From the cell containing the given text, extract its center point as (x, y) coordinate. 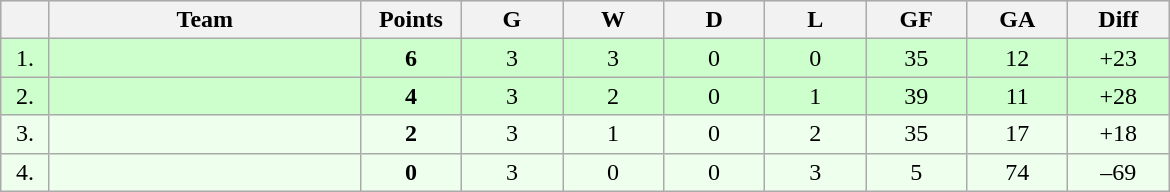
4. (26, 172)
11 (1018, 96)
3. (26, 134)
2. (26, 96)
74 (1018, 172)
+23 (1118, 58)
GA (1018, 20)
17 (1018, 134)
12 (1018, 58)
Diff (1118, 20)
+28 (1118, 96)
L (816, 20)
G (512, 20)
Team (204, 20)
5 (916, 172)
39 (916, 96)
6 (410, 58)
D (714, 20)
W (612, 20)
GF (916, 20)
1. (26, 58)
Points (410, 20)
+18 (1118, 134)
–69 (1118, 172)
4 (410, 96)
